Determine the (x, y) coordinate at the center of the cell enclosing the given text.  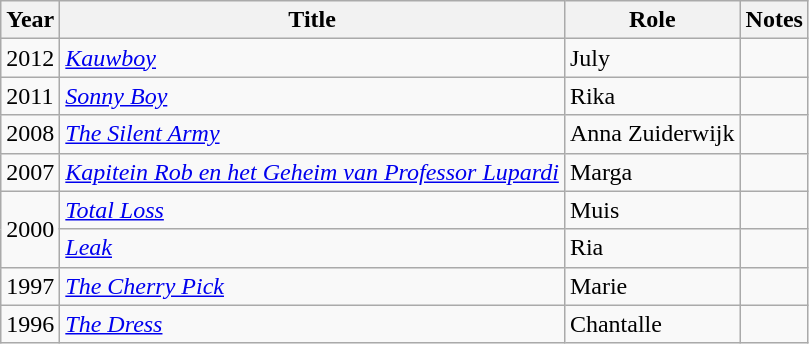
2000 (30, 229)
July (652, 58)
Muis (652, 210)
Year (30, 20)
The Dress (312, 324)
Role (652, 20)
The Silent Army (312, 134)
2012 (30, 58)
Chantalle (652, 324)
Marie (652, 286)
Notes (774, 20)
Rika (652, 96)
2011 (30, 96)
1997 (30, 286)
Marga (652, 172)
Ria (652, 248)
Sonny Boy (312, 96)
Title (312, 20)
The Cherry Pick (312, 286)
1996 (30, 324)
Total Loss (312, 210)
Anna Zuiderwijk (652, 134)
2008 (30, 134)
Leak (312, 248)
Kauwboy (312, 58)
Kapitein Rob en het Geheim van Professor Lupardi (312, 172)
2007 (30, 172)
